Identify which cell holds the provided text, then report its (x, y) central coordinate. 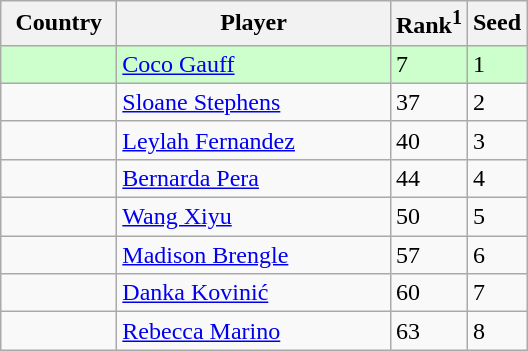
Rebecca Marino (254, 331)
Leylah Fernandez (254, 140)
Seed (496, 24)
63 (428, 331)
Wang Xiyu (254, 217)
Sloane Stephens (254, 102)
3 (496, 140)
Country (59, 24)
Rank1 (428, 24)
6 (496, 255)
37 (428, 102)
Bernarda Pera (254, 178)
Coco Gauff (254, 64)
Madison Brengle (254, 255)
Player (254, 24)
5 (496, 217)
44 (428, 178)
4 (496, 178)
2 (496, 102)
Danka Kovinić (254, 293)
50 (428, 217)
8 (496, 331)
60 (428, 293)
1 (496, 64)
40 (428, 140)
57 (428, 255)
